Scan for the cell matching the given text and deliver its [x, y] coordinate at center. 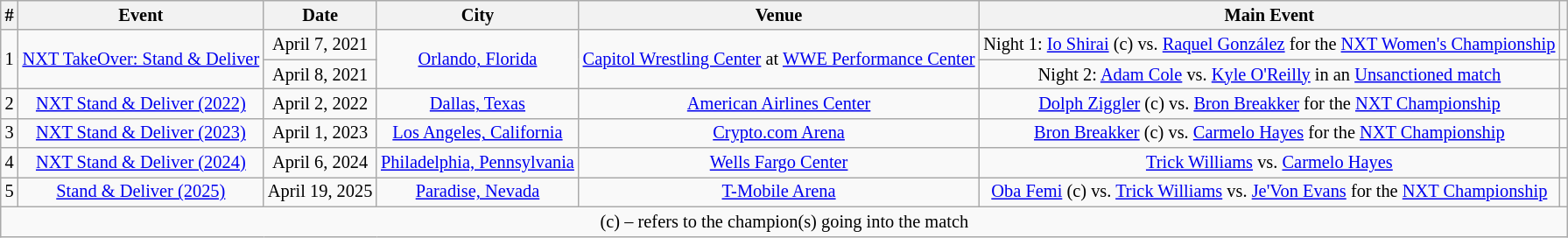
Philadelphia, Pennsylvania [478, 163]
April 6, 2024 [320, 163]
5 [10, 192]
Night 2: Adam Cole vs. Kyle O'Reilly in an Unsanctioned match [1269, 74]
April 1, 2023 [320, 133]
NXT Stand & Deliver (2023) [141, 133]
T-Mobile Arena [779, 192]
Oba Femi (c) vs. Trick Williams vs. Je'Von Evans for the NXT Championship [1269, 192]
2 [10, 103]
April 19, 2025 [320, 192]
Event [141, 15]
Night 1: Io Shirai (c) vs. Raquel González for the NXT Women's Championship [1269, 45]
Main Event [1269, 15]
April 7, 2021 [320, 45]
NXT Stand & Deliver (2022) [141, 103]
NXT Stand & Deliver (2024) [141, 163]
Stand & Deliver (2025) [141, 192]
Capitol Wrestling Center at WWE Performance Center [779, 59]
April 8, 2021 [320, 74]
3 [10, 133]
Venue [779, 15]
4 [10, 163]
Orlando, Florida [478, 59]
April 2, 2022 [320, 103]
1 [10, 59]
# [10, 15]
American Airlines Center [779, 103]
(c) – refers to the champion(s) going into the match [784, 221]
Trick Williams vs. Carmelo Hayes [1269, 163]
Wells Fargo Center [779, 163]
Dolph Ziggler (c) vs. Bron Breakker for the NXT Championship [1269, 103]
NXT TakeOver: Stand & Deliver [141, 59]
City [478, 15]
Date [320, 15]
Paradise, Nevada [478, 192]
Los Angeles, California [478, 133]
Bron Breakker (c) vs. Carmelo Hayes for the NXT Championship [1269, 133]
Dallas, Texas [478, 103]
Crypto.com Arena [779, 133]
